Return the (x, y) coordinate for the center point of the cell that contains the specified text.  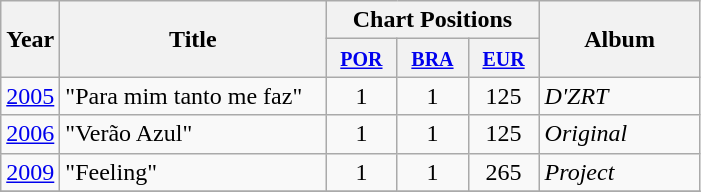
BRA (432, 58)
265 (504, 172)
D'ZRT (620, 96)
Album (620, 39)
"Para mim tanto me faz" (193, 96)
2005 (30, 96)
Chart Positions (432, 20)
Original (620, 134)
Project (620, 172)
"Verão Azul" (193, 134)
2006 (30, 134)
Year (30, 39)
EUR (504, 58)
"Feeling" (193, 172)
POR (362, 58)
2009 (30, 172)
Title (193, 39)
